From the cell containing the given text, extract its center point as [X, Y] coordinate. 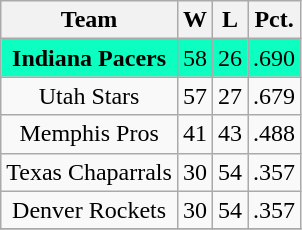
27 [230, 96]
Indiana Pacers [90, 58]
Denver Rockets [90, 210]
41 [194, 134]
.679 [274, 96]
43 [230, 134]
W [194, 20]
Pct. [274, 20]
Team [90, 20]
26 [230, 58]
Texas Chaparrals [90, 172]
L [230, 20]
58 [194, 58]
.690 [274, 58]
57 [194, 96]
Memphis Pros [90, 134]
Utah Stars [90, 96]
.488 [274, 134]
